Search for the cell housing the specified text and yield its [x, y] center coordinate. 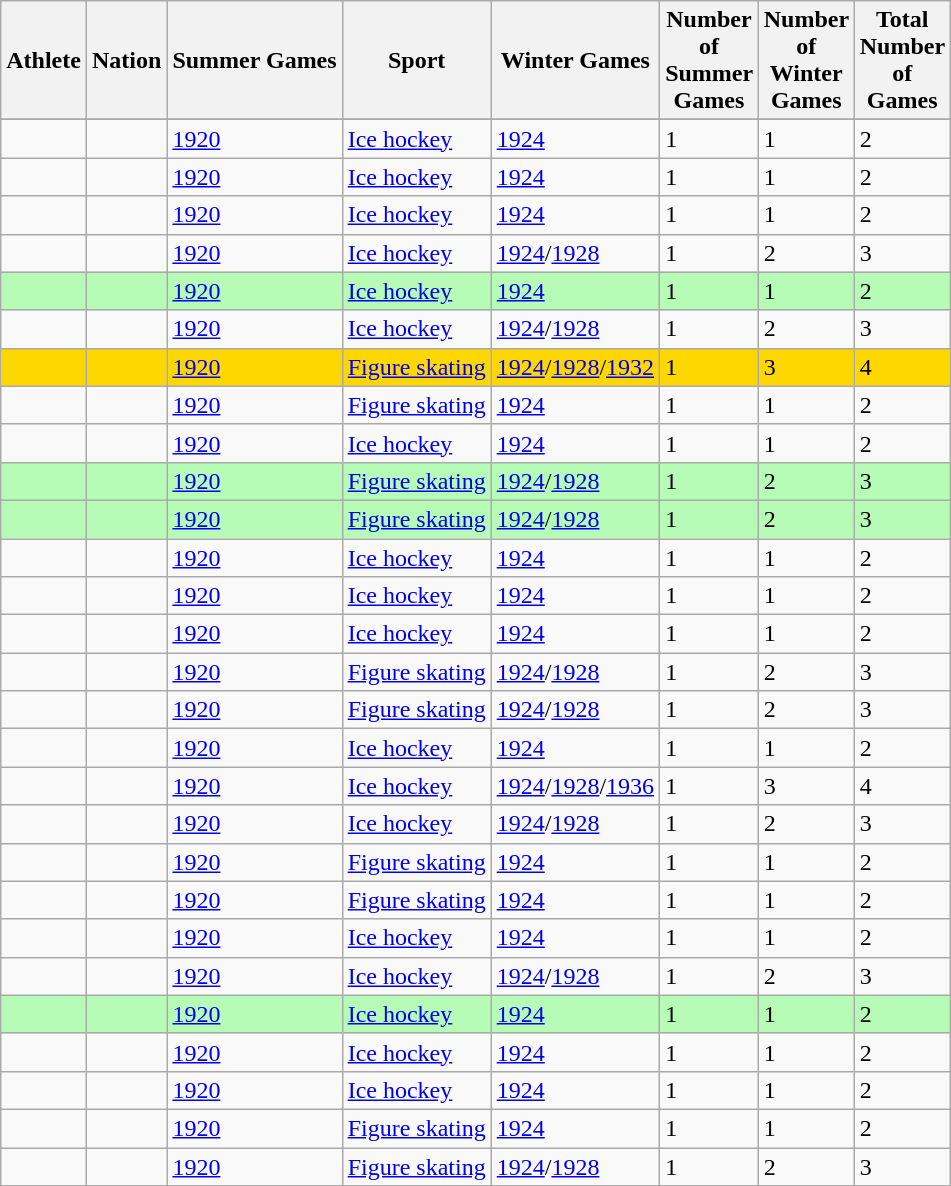
Winter Games [575, 60]
Sport [416, 60]
Total Number of Games [902, 60]
1924/1928/1932 [575, 367]
Number of Winter Games [806, 60]
Athlete [44, 60]
Number of Summer Games [710, 60]
Nation [126, 60]
1924/1928/1936 [575, 786]
Summer Games [254, 60]
